Scan for the cell matching the given text and deliver its (X, Y) coordinate at center. 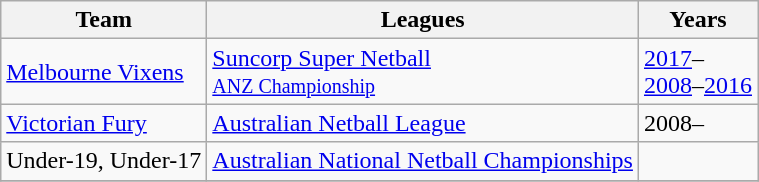
2008– (698, 123)
Under-19, Under-17 (104, 161)
Years (698, 20)
Leagues (423, 20)
2017–2008–2016 (698, 72)
Victorian Fury (104, 123)
Australian National Netball Championships (423, 161)
Melbourne Vixens (104, 72)
Team (104, 20)
Australian Netball League (423, 123)
Suncorp Super NetballANZ Championship (423, 72)
